Scan for the cell matching the given text and deliver its (X, Y) coordinate at center. 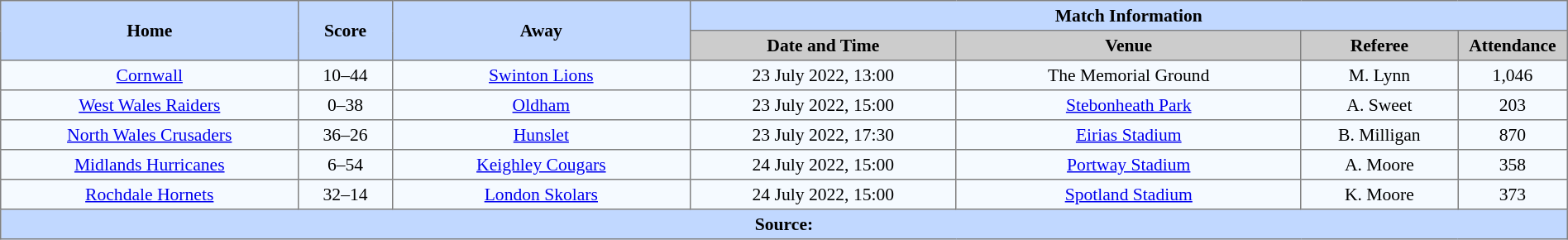
373 (1513, 194)
203 (1513, 105)
A. Moore (1379, 165)
Source: (784, 224)
358 (1513, 165)
Portway Stadium (1128, 165)
Hunslet (541, 135)
0–38 (346, 105)
Score (346, 31)
Stebonheath Park (1128, 105)
B. Milligan (1379, 135)
1,046 (1513, 75)
6–54 (346, 165)
Spotland Stadium (1128, 194)
West Wales Raiders (150, 105)
Venue (1128, 46)
Rochdale Hornets (150, 194)
Keighley Cougars (541, 165)
Home (150, 31)
10–44 (346, 75)
Eirias Stadium (1128, 135)
A. Sweet (1379, 105)
Attendance (1513, 46)
Cornwall (150, 75)
870 (1513, 135)
Swinton Lions (541, 75)
36–26 (346, 135)
Date and Time (823, 46)
Match Information (1128, 16)
London Skolars (541, 194)
Midlands Hurricanes (150, 165)
K. Moore (1379, 194)
32–14 (346, 194)
23 July 2022, 17:30 (823, 135)
M. Lynn (1379, 75)
Away (541, 31)
The Memorial Ground (1128, 75)
23 July 2022, 15:00 (823, 105)
North Wales Crusaders (150, 135)
Referee (1379, 46)
Oldham (541, 105)
23 July 2022, 13:00 (823, 75)
